Scan for the cell matching the given text and deliver its (X, Y) coordinate at center. 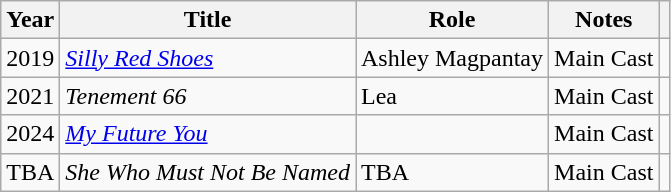
Ashley Magpantay (452, 58)
Lea (452, 96)
2021 (30, 96)
Silly Red Shoes (208, 58)
2024 (30, 134)
Role (452, 20)
Notes (604, 20)
Year (30, 20)
2019 (30, 58)
Title (208, 20)
Tenement 66 (208, 96)
My Future You (208, 134)
She Who Must Not Be Named (208, 172)
